Extract the [x, y] coordinate from the center of the cell holding the provided text.  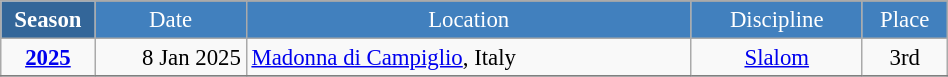
Madonna di Campiglio, Italy [468, 58]
3rd [904, 58]
8 Jan 2025 [170, 58]
Place [904, 20]
Date [170, 20]
2025 [48, 58]
Discipline [776, 20]
Season [48, 20]
Slalom [776, 58]
Location [468, 20]
